Locate the cell with the specified text and output its (X, Y) center coordinate. 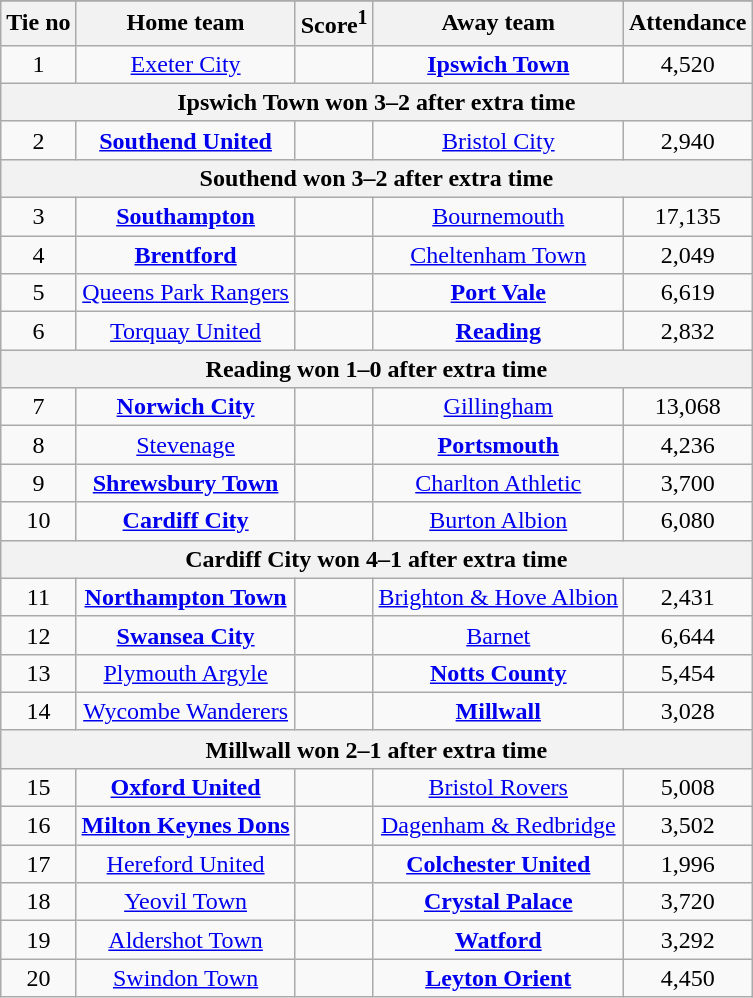
2,431 (687, 597)
Swansea City (186, 635)
2,940 (687, 140)
Barnet (498, 635)
Brighton & Hove Albion (498, 597)
14 (38, 711)
Cardiff City won 4–1 after extra time (376, 559)
3 (38, 217)
Notts County (498, 673)
Northampton Town (186, 597)
15 (38, 787)
Cheltenham Town (498, 255)
2,832 (687, 331)
13,068 (687, 407)
4 (38, 255)
Tie no (38, 24)
13 (38, 673)
9 (38, 483)
8 (38, 445)
Southend won 3–2 after extra time (376, 178)
Reading won 1–0 after extra time (376, 369)
Burton Albion (498, 521)
20 (38, 978)
Hereford United (186, 864)
Crystal Palace (498, 902)
6,619 (687, 293)
Bristol Rovers (498, 787)
Score1 (334, 24)
Swindon Town (186, 978)
16 (38, 826)
12 (38, 635)
1,996 (687, 864)
Shrewsbury Town (186, 483)
Ipswich Town won 3–2 after extra time (376, 102)
2,049 (687, 255)
Exeter City (186, 64)
Charlton Athletic (498, 483)
19 (38, 940)
Cardiff City (186, 521)
17 (38, 864)
6 (38, 331)
Yeovil Town (186, 902)
Portsmouth (498, 445)
6,644 (687, 635)
6,080 (687, 521)
Norwich City (186, 407)
5 (38, 293)
Brentford (186, 255)
10 (38, 521)
5,008 (687, 787)
Stevenage (186, 445)
Southend United (186, 140)
18 (38, 902)
Colchester United (498, 864)
3,720 (687, 902)
Dagenham & Redbridge (498, 826)
Away team (498, 24)
Millwall won 2–1 after extra time (376, 749)
5,454 (687, 673)
4,236 (687, 445)
Wycombe Wanderers (186, 711)
Home team (186, 24)
3,028 (687, 711)
Attendance (687, 24)
3,502 (687, 826)
Queens Park Rangers (186, 293)
Oxford United (186, 787)
Port Vale (498, 293)
17,135 (687, 217)
Leyton Orient (498, 978)
Plymouth Argyle (186, 673)
Gillingham (498, 407)
1 (38, 64)
4,450 (687, 978)
7 (38, 407)
Torquay United (186, 331)
Bristol City (498, 140)
Ipswich Town (498, 64)
11 (38, 597)
Reading (498, 331)
Aldershot Town (186, 940)
Watford (498, 940)
Milton Keynes Dons (186, 826)
Millwall (498, 711)
2 (38, 140)
4,520 (687, 64)
Bournemouth (498, 217)
Southampton (186, 217)
3,700 (687, 483)
3,292 (687, 940)
